Extract the [x, y] coordinate from the center of the cell holding the provided text.  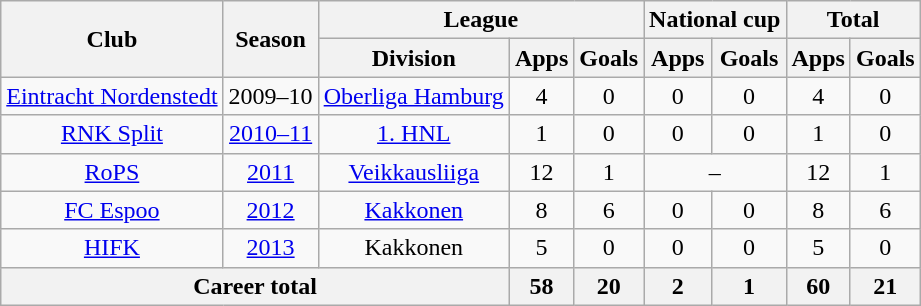
Eintracht Nordenstedt [112, 96]
20 [609, 286]
RNK Split [112, 134]
60 [818, 286]
Division [414, 58]
1. HNL [414, 134]
2010–11 [270, 134]
2 [678, 286]
National cup [715, 20]
Club [112, 39]
21 [885, 286]
RoPS [112, 172]
2011 [270, 172]
Veikkausliiga [414, 172]
Season [270, 39]
2013 [270, 248]
FC Espoo [112, 210]
2009–10 [270, 96]
League [480, 20]
Total [853, 20]
Career total [256, 286]
– [715, 172]
2012 [270, 210]
HIFK [112, 248]
58 [541, 286]
Oberliga Hamburg [414, 96]
